Return the [x, y] coordinate for the center point of the cell that contains the specified text.  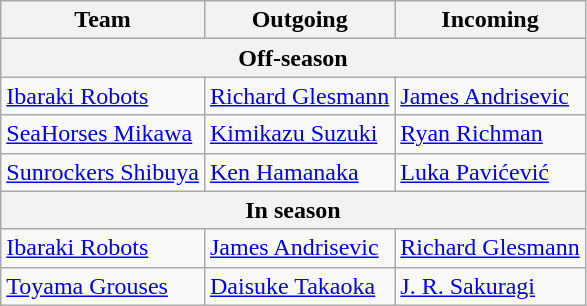
Team [103, 20]
J. R. Sakuragi [490, 286]
Luka Pavićević [490, 172]
Sunrockers Shibuya [103, 172]
Outgoing [299, 20]
Kimikazu Suzuki [299, 134]
Daisuke Takaoka [299, 286]
Ken Hamanaka [299, 172]
Toyama Grouses [103, 286]
Incoming [490, 20]
SeaHorses Mikawa [103, 134]
In season [293, 210]
Ryan Richman [490, 134]
Off-season [293, 58]
